Identify which cell holds the provided text, then report its (x, y) central coordinate. 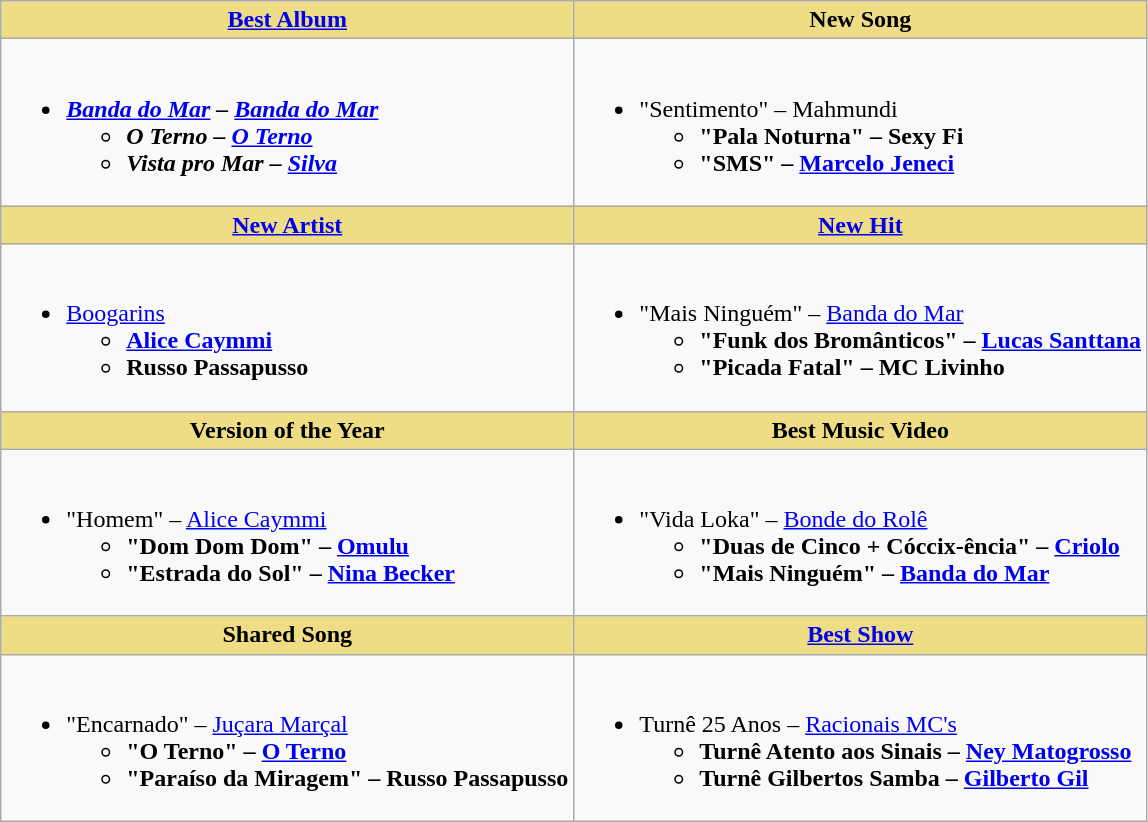
BoogarinsAlice CaymmiRusso Passapusso (288, 328)
"Mais Ninguém" – Banda do Mar"Funk dos Bromânticos" – Lucas Santtana"Picada Fatal" – MC Livinho (860, 328)
Shared Song (288, 635)
"Vida Loka" – Bonde do Rolê"Duas de Cinco + Cóccix-ência" – Criolo"Mais Ninguém" – Banda do Mar (860, 532)
"Encarnado" – Juçara Marçal"O Terno" – O Terno"Paraíso da Miragem" – Russo Passapusso (288, 738)
Best Music Video (860, 430)
"Sentimento" – Mahmundi"Pala Noturna" – Sexy Fi"SMS" – Marcelo Jeneci (860, 122)
Version of the Year (288, 430)
Best Album (288, 20)
Turnê 25 Anos – Racionais MC'sTurnê Atento aos Sinais – Ney MatogrossoTurnê Gilbertos Samba – Gilberto Gil (860, 738)
New Song (860, 20)
"Homem" – Alice Caymmi"Dom Dom Dom" – Omulu"Estrada do Sol" – Nina Becker (288, 532)
Banda do Mar – Banda do MarO Terno – O TernoVista pro Mar – Silva (288, 122)
New Hit (860, 225)
Best Show (860, 635)
New Artist (288, 225)
